From the cell containing the given text, extract its center point as (x, y) coordinate. 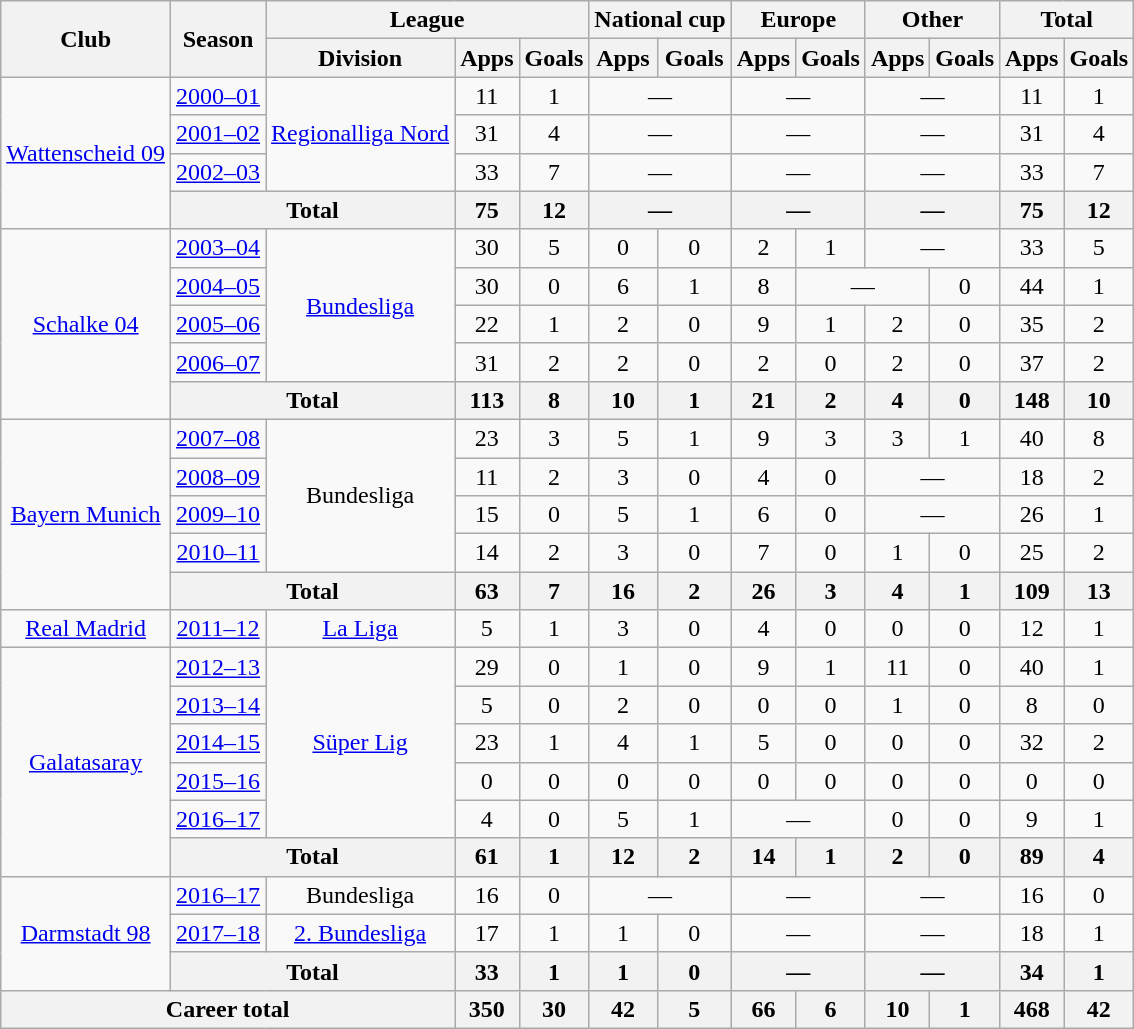
13 (1099, 591)
22 (487, 324)
2014–15 (218, 743)
44 (1032, 286)
34 (1032, 971)
89 (1032, 857)
113 (487, 400)
2009–10 (218, 515)
148 (1032, 400)
61 (487, 857)
Career total (228, 1009)
Schalke 04 (86, 324)
2017–18 (218, 933)
Wattenscheid 09 (86, 153)
25 (1032, 553)
Regionalliga Nord (360, 134)
2013–14 (218, 705)
La Liga (360, 629)
2010–11 (218, 553)
Darmstadt 98 (86, 933)
2001–02 (218, 134)
109 (1032, 591)
Real Madrid (86, 629)
2. Bundesliga (360, 933)
468 (1032, 1009)
Club (86, 39)
2006–07 (218, 362)
Season (218, 39)
2008–09 (218, 477)
League (428, 20)
350 (487, 1009)
66 (763, 1009)
2000–01 (218, 96)
17 (487, 933)
2003–04 (218, 248)
35 (1032, 324)
2005–06 (218, 324)
2004–05 (218, 286)
2011–12 (218, 629)
2002–03 (218, 172)
29 (487, 667)
21 (763, 400)
Bayern Munich (86, 514)
2015–16 (218, 781)
Süper Lig (360, 743)
Division (360, 58)
National cup (660, 20)
63 (487, 591)
Galatasaray (86, 762)
Other (932, 20)
32 (1032, 743)
Europe (798, 20)
2007–08 (218, 438)
2012–13 (218, 667)
37 (1032, 362)
15 (487, 515)
